Detect which cell encompasses the target text, then output its (x, y) center coordinate. 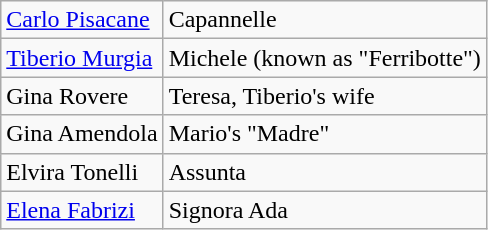
Elena Fabrizi (82, 210)
Gina Rovere (82, 96)
Signora Ada (324, 210)
Mario's "Madre" (324, 134)
Capannelle (324, 20)
Tiberio Murgia (82, 58)
Teresa, Tiberio's wife (324, 96)
Assunta (324, 172)
Gina Amendola (82, 134)
Elvira Tonelli (82, 172)
Michele (known as "Ferribotte") (324, 58)
Carlo Pisacane (82, 20)
